Pinpoint the cell where the given text exists, returning its (x, y) midpoint coordinate. 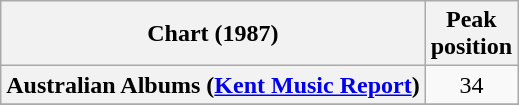
34 (471, 85)
Peakposition (471, 34)
Chart (1987) (213, 34)
Australian Albums (Kent Music Report) (213, 85)
